Output the (x, y) coordinate of the center of the cell containing the given text.  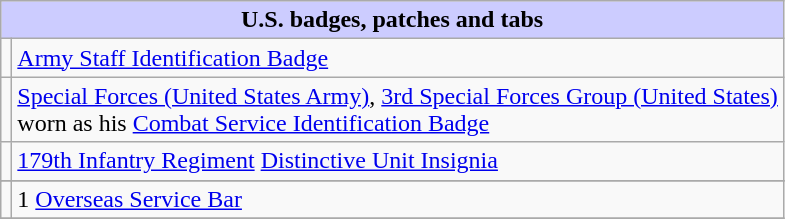
Special Forces (United States Army), 3rd Special Forces Group (United States)worn as his Combat Service Identification Badge (398, 110)
1 Overseas Service Bar (398, 199)
179th Infantry Regiment Distinctive Unit Insignia (398, 161)
U.S. badges, patches and tabs (392, 20)
Army Staff Identification Badge (398, 58)
